Output the [x, y] coordinate of the center of the cell containing the given text.  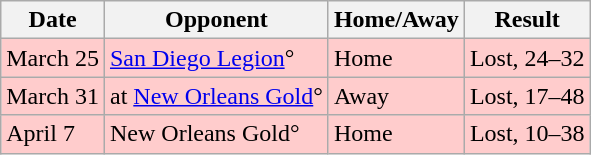
Home/Away [396, 20]
Away [396, 96]
Date [53, 20]
Lost, 10–38 [527, 134]
March 31 [53, 96]
New Orleans Gold° [216, 134]
March 25 [53, 58]
Lost, 17–48 [527, 96]
at New Orleans Gold° [216, 96]
Opponent [216, 20]
April 7 [53, 134]
Result [527, 20]
Lost, 24–32 [527, 58]
San Diego Legion° [216, 58]
